Find where the given text appears and provide that cell's center as (X, Y) coordinate. 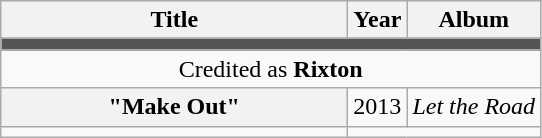
Title (174, 20)
2013 (378, 107)
Let the Road (474, 107)
Credited as Rixton (271, 69)
"Make Out" (174, 107)
Album (474, 20)
Year (378, 20)
